Determine the [x, y] coordinate at the center of the cell enclosing the given text.  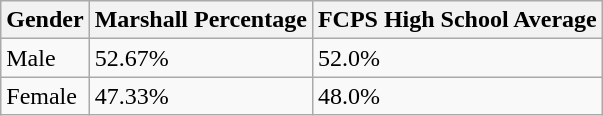
48.0% [457, 96]
Marshall Percentage [200, 20]
52.67% [200, 58]
Female [45, 96]
47.33% [200, 96]
FCPS High School Average [457, 20]
Male [45, 58]
52.0% [457, 58]
Gender [45, 20]
